Extract the (X, Y) coordinate from the center of the cell holding the provided text.  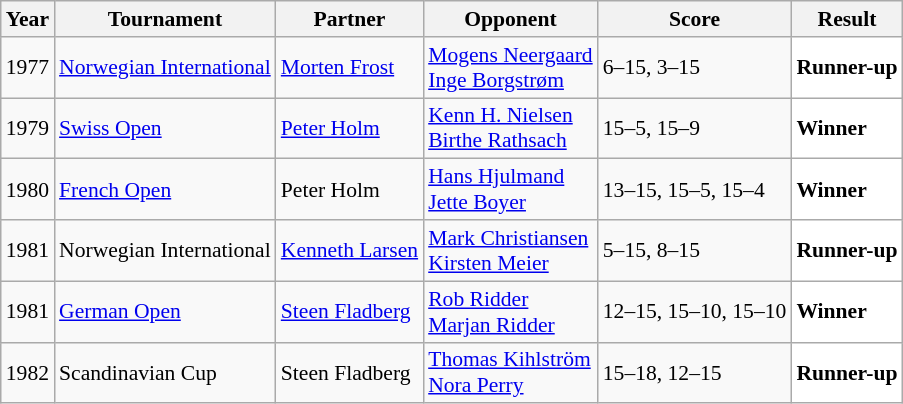
Kenneth Larsen (350, 250)
Partner (350, 19)
1980 (28, 190)
Mogens Neergaard Inge Borgstrøm (510, 68)
1977 (28, 68)
15–18, 12–15 (695, 372)
Year (28, 19)
Scandinavian Cup (165, 372)
Rob Ridder Marjan Ridder (510, 312)
Result (846, 19)
12–15, 15–10, 15–10 (695, 312)
Thomas Kihlström Nora Perry (510, 372)
1982 (28, 372)
German Open (165, 312)
Morten Frost (350, 68)
5–15, 8–15 (695, 250)
French Open (165, 190)
Kenn H. Nielsen Birthe Rathsach (510, 128)
6–15, 3–15 (695, 68)
Swiss Open (165, 128)
Hans Hjulmand Jette Boyer (510, 190)
15–5, 15–9 (695, 128)
Opponent (510, 19)
Mark Christiansen Kirsten Meier (510, 250)
1979 (28, 128)
Score (695, 19)
13–15, 15–5, 15–4 (695, 190)
Tournament (165, 19)
